For the text-containing cell, return its midpoint in [x, y] coordinate format. 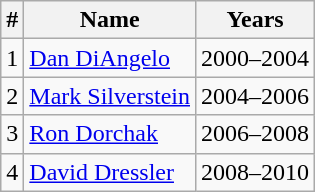
Ron Dorchak [110, 134]
2004–2006 [256, 96]
# [12, 20]
Name [110, 20]
2006–2008 [256, 134]
2008–2010 [256, 172]
Years [256, 20]
David Dressler [110, 172]
1 [12, 58]
2 [12, 96]
3 [12, 134]
Mark Silverstein [110, 96]
4 [12, 172]
2000–2004 [256, 58]
Dan DiAngelo [110, 58]
